Find where the given text appears and provide that cell's center as [x, y] coordinate. 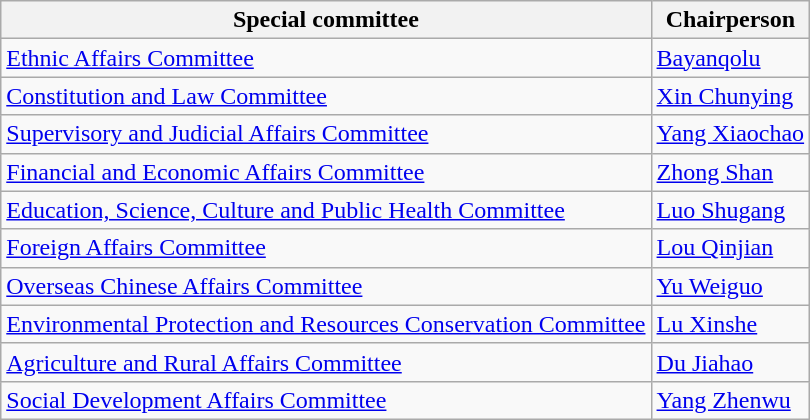
Social Development Affairs Committee [326, 400]
Yang Zhenwu [730, 400]
Foreign Affairs Committee [326, 248]
Lou Qinjian [730, 248]
Environmental Protection and Resources Conservation Committee [326, 324]
Financial and Economic Affairs Committee [326, 172]
Chairperson [730, 20]
Special committee [326, 20]
Yu Weiguo [730, 286]
Du Jiahao [730, 362]
Xin Chunying [730, 96]
Overseas Chinese Affairs Committee [326, 286]
Luo Shugang [730, 210]
Bayanqolu [730, 58]
Education, Science, Culture and Public Health Committee [326, 210]
Agriculture and Rural Affairs Committee [326, 362]
Zhong Shan [730, 172]
Yang Xiaochao [730, 134]
Supervisory and Judicial Affairs Committee [326, 134]
Lu Xinshe [730, 324]
Constitution and Law Committee [326, 96]
Ethnic Affairs Committee [326, 58]
